Find where the given text appears and provide that cell's center as (X, Y) coordinate. 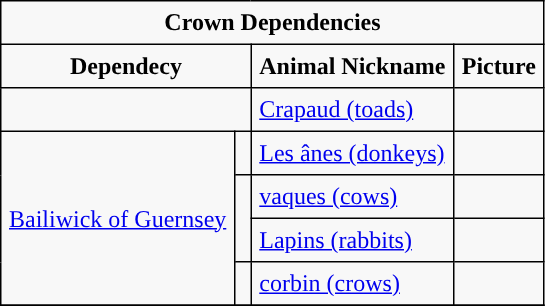
vaques (cows) (352, 197)
Picture (500, 66)
corbin (crows) (352, 284)
Lapins (rabbits) (352, 240)
Animal Nickname (352, 66)
Crown Dependencies (272, 23)
Bailiwick of Guernsey (118, 218)
Crapaud (toads) (352, 110)
Dependecy (126, 66)
Les ânes (donkeys) (352, 153)
